Find where the given text appears and provide that cell's center as (X, Y) coordinate. 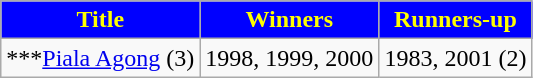
Winners (290, 20)
Title (100, 20)
1983, 2001 (2) (456, 58)
1998, 1999, 2000 (290, 58)
Runners-up (456, 20)
***Piala Agong (3) (100, 58)
